Return the (X, Y) coordinate for the center point of the cell that contains the specified text.  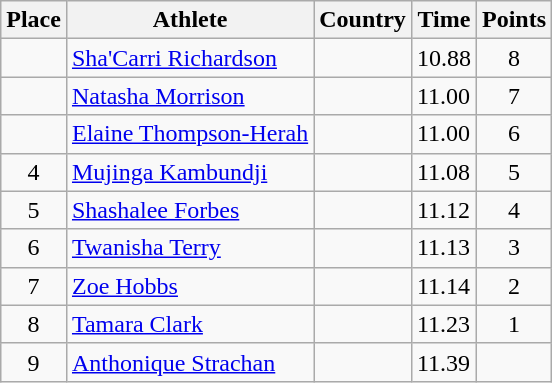
1 (514, 324)
Zoe Hobbs (190, 286)
10.88 (444, 58)
Twanisha Terry (190, 248)
Time (444, 20)
11.14 (444, 286)
Athlete (190, 20)
Place (34, 20)
Mujinga Kambundji (190, 172)
Natasha Morrison (190, 96)
Points (514, 20)
11.13 (444, 248)
9 (34, 362)
Tamara Clark (190, 324)
11.39 (444, 362)
Shashalee Forbes (190, 210)
11.12 (444, 210)
Anthonique Strachan (190, 362)
11.08 (444, 172)
3 (514, 248)
Sha'Carri Richardson (190, 58)
Country (363, 20)
11.23 (444, 324)
Elaine Thompson-Herah (190, 134)
2 (514, 286)
